Scan for the cell matching the given text and deliver its [X, Y] coordinate at center. 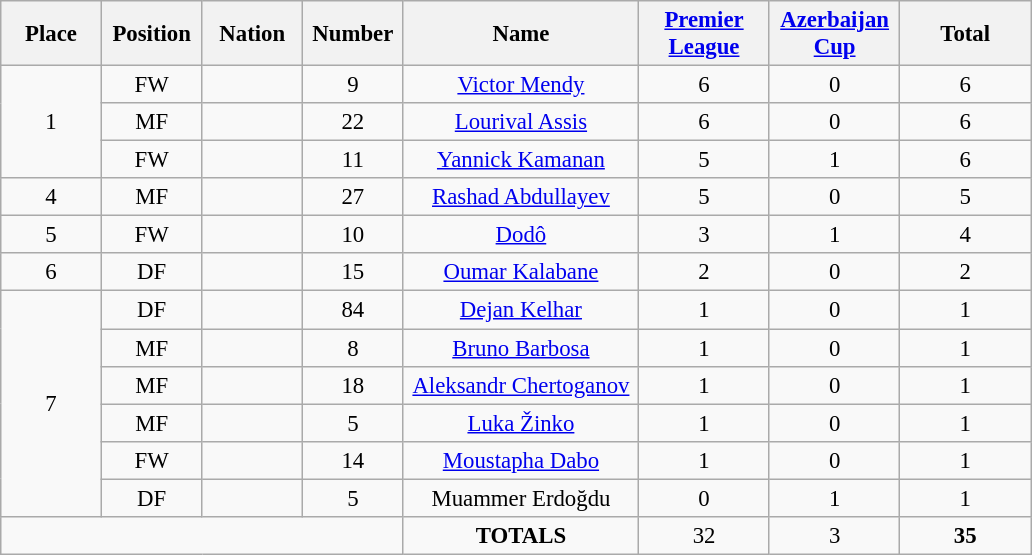
Nation [252, 34]
Lourival Assis [521, 122]
Victor Mendy [521, 85]
Number [354, 34]
18 [354, 385]
84 [354, 310]
35 [966, 536]
Muammer Erdoğdu [521, 498]
Aleksandr Chertoganov [521, 385]
8 [354, 348]
Dejan Kelhar [521, 310]
Total [966, 34]
Moustapha Dabo [521, 460]
27 [354, 197]
Dodô [521, 235]
Position [152, 34]
11 [354, 160]
Azerbaijan Cup [834, 34]
14 [354, 460]
Luka Žinko [521, 423]
Oumar Kalabane [521, 273]
7 [52, 404]
Yannick Kamanan [521, 160]
Place [52, 34]
Premier League [704, 34]
Rashad Abdullayev [521, 197]
10 [354, 235]
15 [354, 273]
9 [354, 85]
Bruno Barbosa [521, 348]
Name [521, 34]
22 [354, 122]
32 [704, 536]
TOTALS [521, 536]
